Return the (X, Y) coordinate for the center point of the cell that contains the specified text.  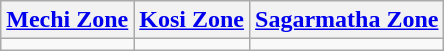
Sagarmatha Zone (347, 20)
Mechi Zone (68, 20)
Kosi Zone (192, 20)
